Pinpoint the cell where the given text exists, returning its (x, y) midpoint coordinate. 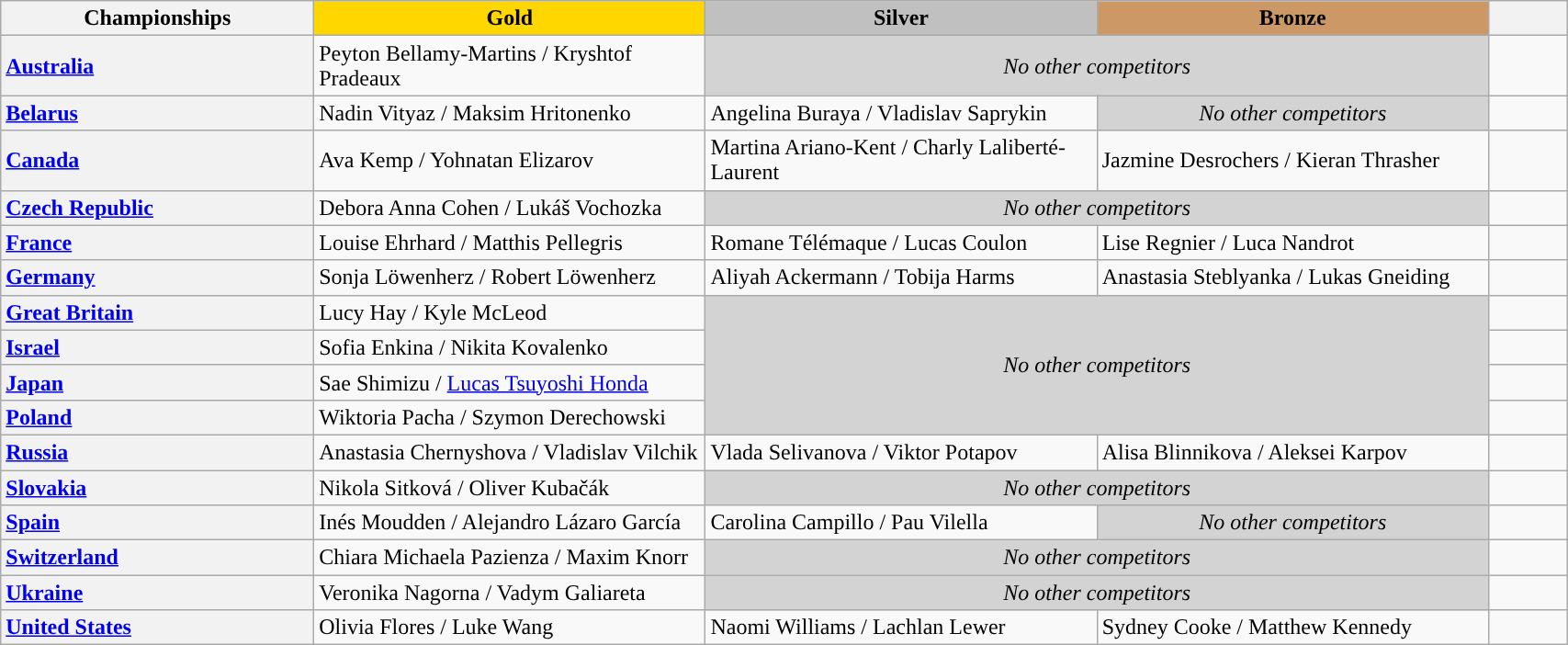
Veronika Nagorna / Vadym Galiareta (510, 593)
Australia (158, 66)
Switzerland (158, 558)
Aliyah Ackermann / Tobija Harms (901, 277)
Anastasia Steblyanka / Lukas Gneiding (1292, 277)
Spain (158, 523)
Inés Moudden / Alejandro Lázaro García (510, 523)
Nikola Sitková / Oliver Kubačák (510, 488)
Martina Ariano-Kent / Charly Laliberté-Laurent (901, 160)
Ava Kemp / Yohnatan Elizarov (510, 160)
Carolina Campillo / Pau Vilella (901, 523)
France (158, 243)
Sonja Löwenherz / Robert Löwenherz (510, 277)
Lucy Hay / Kyle McLeod (510, 312)
Czech Republic (158, 208)
Belarus (158, 113)
Gold (510, 18)
Jazmine Desrochers / Kieran Thrasher (1292, 160)
Canada (158, 160)
Vlada Selivanova / Viktor Potapov (901, 452)
Wiktoria Pacha / Szymon Derechowski (510, 417)
Angelina Buraya / Vladislav Saprykin (901, 113)
Slovakia (158, 488)
Naomi Williams / Lachlan Lewer (901, 628)
Silver (901, 18)
Germany (158, 277)
Israel (158, 347)
Louise Ehrhard / Matthis Pellegris (510, 243)
Lise Regnier / Luca Nandrot (1292, 243)
Sae Shimizu / Lucas Tsuyoshi Honda (510, 382)
United States (158, 628)
Anastasia Chernyshova / Vladislav Vilchik (510, 452)
Japan (158, 382)
Alisa Blinnikova / Aleksei Karpov (1292, 452)
Championships (158, 18)
Debora Anna Cohen / Lukáš Vochozka (510, 208)
Ukraine (158, 593)
Russia (158, 452)
Bronze (1292, 18)
Peyton Bellamy-Martins / Kryshtof Pradeaux (510, 66)
Sydney Cooke / Matthew Kennedy (1292, 628)
Chiara Michaela Pazienza / Maxim Knorr (510, 558)
Olivia Flores / Luke Wang (510, 628)
Great Britain (158, 312)
Sofia Enkina / Nikita Kovalenko (510, 347)
Poland (158, 417)
Romane Télémaque / Lucas Coulon (901, 243)
Nadin Vityaz / Maksim Hritonenko (510, 113)
